Return the [X, Y] coordinate for the center point of the cell that contains the specified text.  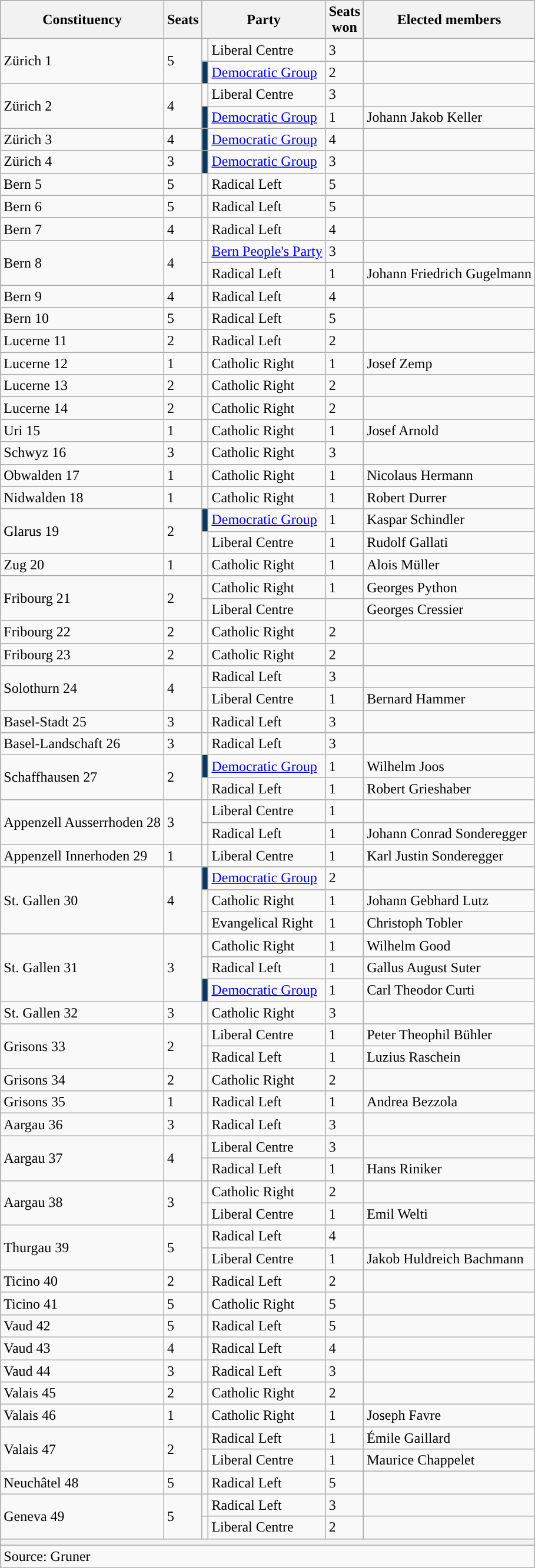
Appenzell Innerhoden 29 [82, 856]
Joseph Favre [450, 1416]
Aargau 37 [82, 1158]
Wilhelm Good [450, 945]
Nidwalden 18 [82, 498]
Neuchâtel 48 [82, 1483]
Seatswon [344, 20]
Peter Theophil Bühler [450, 1035]
Glarus 19 [82, 531]
Lucerne 11 [82, 341]
Zürich 2 [82, 106]
Alois Müller [450, 565]
Nicolaus Hermann [450, 475]
Evangelical Right [267, 923]
Josef Arnold [450, 431]
Zug 20 [82, 565]
Vaud 42 [82, 1326]
Robert Grieshaber [450, 789]
Party [264, 20]
Thurgau 39 [82, 1247]
Émile Gaillard [450, 1438]
St. Gallen 30 [82, 900]
Zürich 4 [82, 162]
Lucerne 13 [82, 386]
Aargau 36 [82, 1125]
Seats [182, 20]
Fribourg 22 [82, 632]
Bernard Hammer [450, 699]
Source: Gruner [268, 1556]
Vaud 43 [82, 1348]
Georges Python [450, 587]
Jakob Huldreich Bachmann [450, 1259]
Basel-Landschaft 26 [82, 744]
Bern 6 [82, 206]
Valais 47 [82, 1449]
Basel-Stadt 25 [82, 722]
Schaffhausen 27 [82, 778]
Robert Durrer [450, 498]
Johann Gebhard Lutz [450, 900]
Josef Zemp [450, 363]
Gallus August Suter [450, 968]
Valais 45 [82, 1393]
Hans Riniker [450, 1169]
Geneva 49 [82, 1516]
Andrea Bezzola [450, 1102]
Georges Cressier [450, 609]
Ticino 41 [82, 1303]
Emil Welti [450, 1214]
Wilhelm Joos [450, 766]
Schwyz 16 [82, 453]
Zürich 3 [82, 139]
Rudolf Gallati [450, 542]
Fribourg 23 [82, 655]
Vaud 44 [82, 1371]
Kaspar Schindler [450, 520]
Grisons 35 [82, 1102]
Fribourg 21 [82, 598]
Obwalden 17 [82, 475]
Maurice Chappelet [450, 1460]
Bern 9 [82, 296]
Luzius Raschein [450, 1057]
Ticino 40 [82, 1281]
Johann Conrad Sonderegger [450, 833]
Valais 46 [82, 1416]
Aargau 38 [82, 1203]
Bern 8 [82, 262]
Grisons 33 [82, 1046]
Grisons 34 [82, 1080]
Johann Jakob Keller [450, 117]
Elected members [450, 20]
Uri 15 [82, 431]
Lucerne 12 [82, 363]
Bern People's Party [267, 251]
Carl Theodor Curti [450, 990]
Zürich 1 [82, 61]
St. Gallen 31 [82, 968]
Bern 5 [82, 184]
Constituency [82, 20]
St. Gallen 32 [82, 1012]
Johann Friedrich Gugelmann [450, 273]
Bern 10 [82, 319]
Appenzell Ausserrhoden 28 [82, 822]
Lucerne 14 [82, 408]
Christoph Tobler [450, 923]
Solothurn 24 [82, 688]
Karl Justin Sonderegger [450, 856]
Bern 7 [82, 229]
